Search for the cell housing the specified text and yield its (x, y) center coordinate. 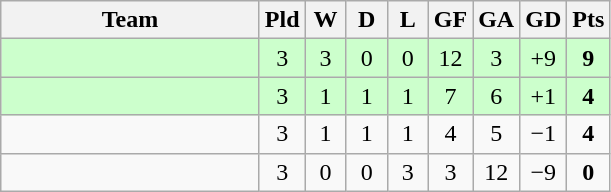
+9 (544, 58)
W (326, 20)
−1 (544, 134)
6 (496, 96)
−9 (544, 172)
Pld (282, 20)
+1 (544, 96)
GD (544, 20)
D (366, 20)
L (408, 20)
Team (130, 20)
Pts (588, 20)
GA (496, 20)
9 (588, 58)
7 (450, 96)
GF (450, 20)
5 (496, 134)
